From the cell containing the given text, extract its center point as [x, y] coordinate. 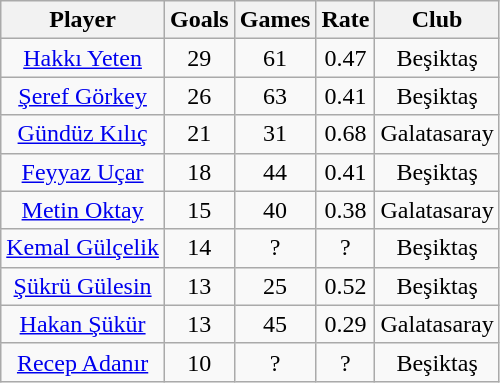
0.38 [346, 210]
0.68 [346, 134]
Metin Oktay [83, 210]
18 [199, 172]
40 [275, 210]
0.52 [346, 286]
Kemal Gülçelik [83, 248]
Hakan Şükür [83, 324]
Club [437, 20]
45 [275, 324]
0.47 [346, 58]
14 [199, 248]
Hakkı Yeten [83, 58]
Feyyaz Uçar [83, 172]
Şeref Görkey [83, 96]
29 [199, 58]
Games [275, 20]
26 [199, 96]
44 [275, 172]
Şükrü Gülesin [83, 286]
31 [275, 134]
Recep Adanır [83, 362]
Goals [199, 20]
61 [275, 58]
21 [199, 134]
25 [275, 286]
15 [199, 210]
Gündüz Kılıç [83, 134]
Player [83, 20]
0.29 [346, 324]
Rate [346, 20]
10 [199, 362]
63 [275, 96]
